Capture the cell that displays the provided text and extract its [x, y] central coordinate. 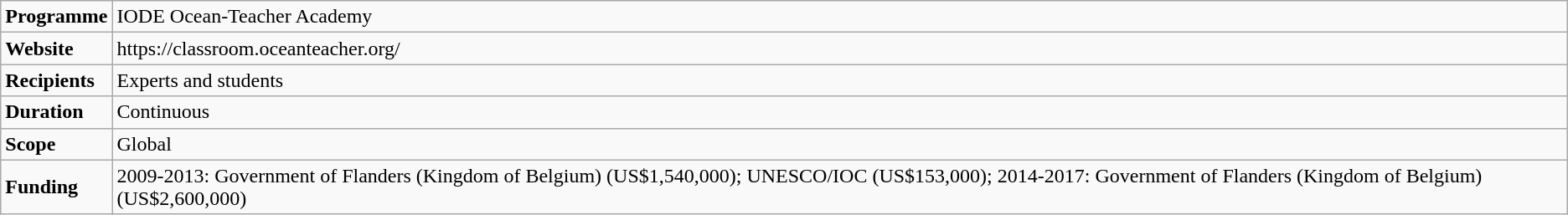
IODE Ocean-Teacher Academy [839, 17]
Duration [57, 112]
Scope [57, 144]
Experts and students [839, 80]
Funding [57, 187]
Continuous [839, 112]
https://classroom.oceanteacher.org/ [839, 49]
Global [839, 144]
Programme [57, 17]
Recipients [57, 80]
Website [57, 49]
